Detect which cell encompasses the target text, then output its (x, y) center coordinate. 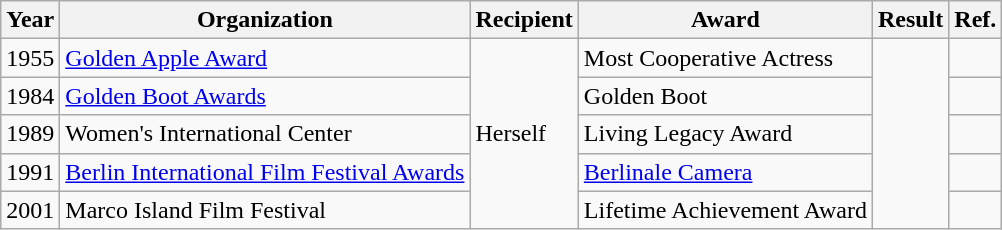
Women's International Center (265, 134)
Golden Boot Awards (265, 96)
Marco Island Film Festival (265, 210)
Berlinale Camera (725, 172)
Living Legacy Award (725, 134)
Award (725, 20)
Golden Apple Award (265, 58)
1989 (30, 134)
Recipient (524, 20)
Ref. (976, 20)
Year (30, 20)
Organization (265, 20)
Result (910, 20)
Most Cooperative Actress (725, 58)
Lifetime Achievement Award (725, 210)
Berlin International Film Festival Awards (265, 172)
1991 (30, 172)
2001 (30, 210)
1984 (30, 96)
1955 (30, 58)
Golden Boot (725, 96)
Herself (524, 134)
